Return (x, y) of the center of cell containing provided text 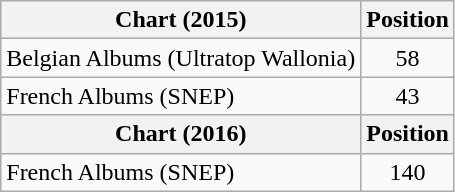
58 (408, 58)
Chart (2015) (181, 20)
Belgian Albums (Ultratop Wallonia) (181, 58)
140 (408, 172)
Chart (2016) (181, 134)
43 (408, 96)
